Pinpoint the cell where the given text exists, returning its [x, y] midpoint coordinate. 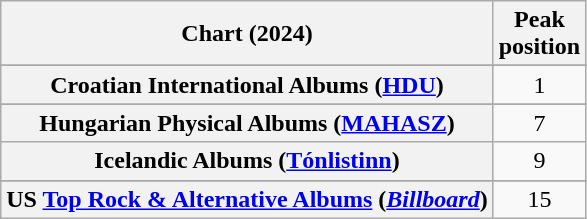
1 [539, 85]
Icelandic Albums (Tónlistinn) [247, 161]
9 [539, 161]
Hungarian Physical Albums (MAHASZ) [247, 123]
Peakposition [539, 34]
Chart (2024) [247, 34]
US Top Rock & Alternative Albums (Billboard) [247, 199]
Croatian International Albums (HDU) [247, 85]
15 [539, 199]
7 [539, 123]
